Search for the cell housing the specified text and yield its [x, y] center coordinate. 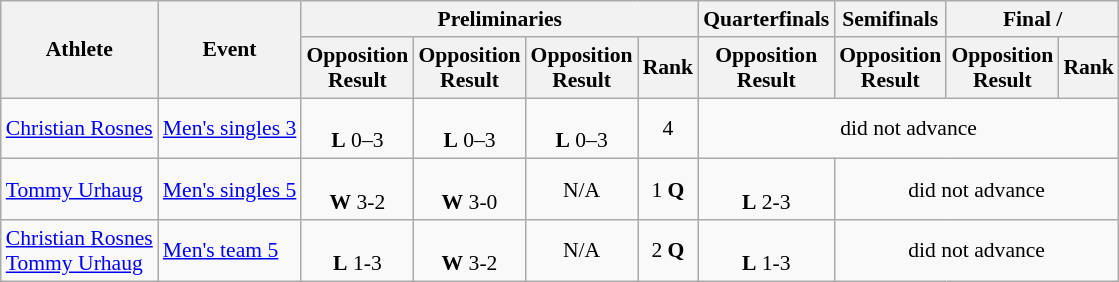
W 3-0 [469, 190]
Men's singles 5 [230, 190]
4 [668, 128]
Quarterfinals [766, 19]
Christian Rosnes [80, 128]
Men's team 5 [230, 250]
Christian Rosnes Tommy Urhaug [80, 250]
Final / [1032, 19]
Tommy Urhaug [80, 190]
Men's singles 3 [230, 128]
Athlete [80, 50]
Preliminaries [500, 19]
1 Q [668, 190]
Semifinals [890, 19]
2 Q [668, 250]
L 2-3 [766, 190]
Event [230, 50]
